Locate the cell with the specified text and output its (x, y) center coordinate. 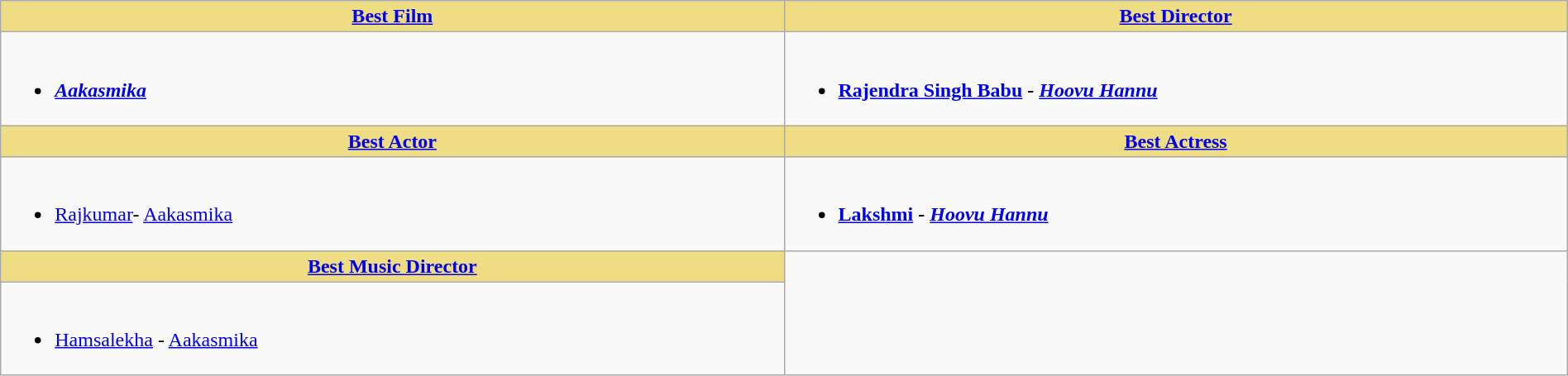
Best Film (392, 17)
Hamsalekha - Aakasmika (392, 329)
Best Actor (392, 141)
Lakshmi - Hoovu Hannu (1176, 203)
Rajkumar- Aakasmika (392, 203)
Best Music Director (392, 266)
Aakasmika (392, 79)
Rajendra Singh Babu - Hoovu Hannu (1176, 79)
Best Director (1176, 17)
Best Actress (1176, 141)
